Determine the (X, Y) coordinate at the center of the cell enclosing the given text.  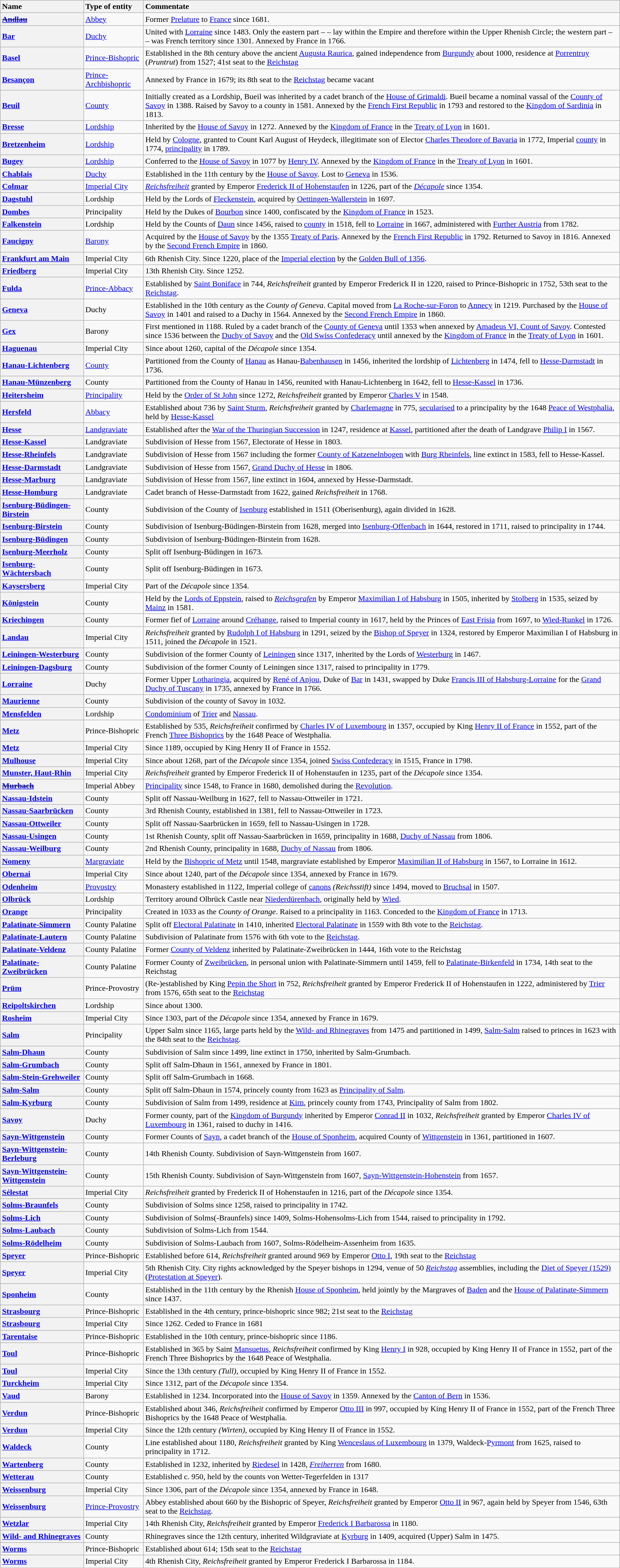
Nassau-Idstein (42, 798)
Territory around Olbrück Castle near Niederdürenbach, originally held by Wied. (382, 899)
Dagstuhl (42, 199)
Subdivision of Solms-Lich from 1544. (382, 1230)
Monastery established in 1122, Imperial college of canons (Reichsstift) since 1494, moved to Bruchsal in 1507. (382, 886)
Abbacy (113, 412)
Provostry (113, 886)
Established c. 950, held by the counts von Wetter-Tegerfelden in 1317 (382, 1477)
Former County of Zweibrücken, in personal union with Palatinate-Simmern until 1459, fell to Palatinate-Birkenfeld in 1734, 14th seat to the Reichstag (382, 967)
Since 1306, part of the Décapole since 1354, annexed by France in 1648. (382, 1489)
Split off Nassau-Weilburg in 1627, fell to Nassau-Ottweiler in 1721. (382, 798)
Created in 1033 as the County of Orange. Raised to a principality in 1163. Conceded to the Kingdom of France in 1713. (382, 912)
Palatinate-Zweibrücken (42, 967)
Type of entity (113, 7)
Since the 13th century (Tull), occupied by King Henry II of France in 1552. (382, 1371)
Reichsfreiheit granted by Emperor Frederick II of Hohenstaufen in 1226, part of the Décapole since 1354. (382, 186)
Haguenau (42, 348)
Split off Salm-Dhaun in 1561, annexed by France in 1801. (382, 1065)
Held by the Order of St John since 1272, Reichsfreiheit granted by Emperor Charles V in 1548. (382, 395)
Established about 614; 15th seat to the Reichstag (382, 1549)
Isenburg-Wächtersbach (42, 569)
Inherited by the House of Savoy in 1272. Annexed by the Kingdom of France in the Treaty of Lyon in 1601. (382, 127)
Bar (42, 36)
Cadet branch of Hesse-Darmstadt from 1622, gained Reichsfreiheit in 1768. (382, 492)
Orange (42, 912)
Since 1262. Ceded to France in 1681 (382, 1324)
Salm (42, 1035)
Falkenstein (42, 224)
Established in the 4th century, prince-bishopric since 982; 21st seat to the Reichstag (382, 1311)
Mensfelden (42, 713)
Part of the Décapole since 1354. (382, 586)
Munster, Haut-Rhin (42, 773)
Sponheim (42, 1294)
Bugey (42, 161)
Former Prelature to France since 1681. (382, 19)
Beuil (42, 105)
Salm-Stein-Grehweiler (42, 1077)
Friedberg (42, 271)
Rosheim (42, 1018)
2nd Rhenish County, principality in 1688, Duchy of Nassau from 1806. (382, 849)
Hesse-Rheinfels (42, 454)
Reichsfreiheit granted by Emperor Frederick II of Hohenstaufen in 1235, part of the Décapole since 1354. (382, 773)
Name (42, 7)
Chablais (42, 174)
Palatinate-Simmern (42, 924)
Tarentaise (42, 1336)
Prince-Abbacy (113, 288)
Since about 1300. (382, 1005)
Odenheim (42, 886)
Subdivision of Solms-Laubach from 1607, Solms-Rödelheim-Assenheim from 1635. (382, 1243)
Wartenberg (42, 1464)
Lorraine (42, 684)
Established in 1234. Incorporated into the House of Savoy in 1359. Annexed by the Canton of Bern in 1536. (382, 1396)
Split off Salm-Dhaun in 1574, princely county from 1623 as Principality of Salm. (382, 1090)
Subdivision of Isenburg-Büdingen-Birstein from 1628. (382, 539)
Imperial Abbey (113, 786)
Subdivision of Hesse from 1567, Grand Duchy of Hesse in 1806. (382, 467)
Mulhouse (42, 760)
Since 1189, occupied by King Henry II of France in 1552. (382, 748)
Isenburg-Büdingen (42, 539)
Partitioned from the County of Hanau as Hanau-Babenhausen in 1456, inherited the lordship of Lichtenberg in 1474, fell to Hesse-Darmstadt in 1736. (382, 365)
Conferred to the House of Savoy in 1077 by Henry IV. Annexed by the Kingdom of France in the Treaty of Lyon in 1601. (382, 161)
Subdivision of the former County of Leiningen since 1317, inherited by the Lords of Westerburg in 1467. (382, 654)
Turckheim (42, 1383)
Reipoltskirchen (42, 1005)
3rd Rhenish County, established in 1381, fell to Nassau-Ottweiler in 1723. (382, 811)
Rhinegraves since the 12th century, inherited Wildgraviate at Kyrburg in 1409, acquired (Upper) Salm in 1475. (382, 1536)
Wetzlar (42, 1524)
Salm-Kyrburg (42, 1102)
Former County of Veldenz inherited by Palatinate-Zweibrücken in 1444, 16th vote to the Reichstag (382, 950)
Since 1312, part of the Décapole since 1354. (382, 1383)
Hesse-Marburg (42, 480)
Salm-Grumbach (42, 1065)
Abbey (113, 19)
Subdivision of Salm from 1499, residence at Kirn, princely county from 1743, Principality of Salm from 1802. (382, 1102)
Nassau-Usingen (42, 836)
Gex (42, 331)
4th Rhenish City, Reichsfreiheit granted by Emperor Frederick I Barbarossa in 1184. (382, 1561)
Nassau-Ottweiler (42, 823)
Established in 1232, inherited by Riedesel in 1428, Freiherren from 1680. (382, 1464)
Former Counts of Sayn, a cadet branch of the House of Sponheim, acquired County of Wittgenstein in 1361, partitioned in 1607. (382, 1137)
Hersfeld (42, 412)
Geneva (42, 309)
Isenburg-Meerholz (42, 552)
Basel (42, 58)
Isenburg-Büdingen-Birstein (42, 510)
Split off Electoral Palatinate in 1410, inherited Electoral Palatinate in 1559 with 8th vote to the Reichstag. (382, 924)
Besançon (42, 80)
Subdivision of Solms(-Braunfels) since 1409, Solms-Hohensolms-Lich from 1544, raised to principality in 1792. (382, 1218)
Established before 614, Reichsfreiheit granted around 969 by Emperor Otto I, 19th seat to the Reichstag (382, 1256)
Kaysersberg (42, 586)
13th Rhenish City. Since 1252. (382, 271)
Since about 1268, part of the Décapole since 1354, joined Swiss Confederacy in 1515, France in 1798. (382, 760)
Wetterau (42, 1477)
Bretzenheim (42, 144)
Condominium of Trier and Nassau. (382, 713)
Former fief of Lorraine around Créhange, raised to Imperial county in 1617, held by the Princes of East Frisia from 1697, to Wied-Runkel in 1726. (382, 620)
Solms-Braunfels (42, 1205)
Wild- and Rhinegraves (42, 1536)
Obernai (42, 874)
Held by the Bishopric of Metz until 1548, margraviate established by Emperor Maximilian II of Habsburg in 1567, to Lorraine in 1612. (382, 861)
Maurienne (42, 701)
Hesse (42, 429)
Nassau-Weilburg (42, 849)
Subdivision of Salm since 1499, line extinct in 1750, inherited by Salm-Grumbach. (382, 1052)
Subdivision of the County of Isenburg established in 1511 (Oberisenburg), again divided in 1628. (382, 510)
Since the 12th century (Wirten), occupied by King Henry II of France in 1552. (382, 1430)
Nassau-Saarbrücken (42, 811)
Split off Salm-Grumbach in 1668. (382, 1077)
Savoy (42, 1119)
Bresse (42, 127)
Dombes (42, 212)
Established after the War of the Thuringian Succession in 1247, residence at Kassel, partitioned after the death of Landgrave Philip I in 1567. (382, 429)
Held by the Lords of Fleckenstein, acquired by Oettingen-Wallerstein in 1697. (382, 199)
Heitersheim (42, 395)
Salm-Salm (42, 1090)
Solms-Rödelheim (42, 1243)
Königstein (42, 603)
Prince-Archbishopric (113, 80)
Hesse-Homburg (42, 492)
Subdivision of the county of Savoy in 1032. (382, 701)
Sayn-Wittgenstein (42, 1137)
Olbrück (42, 899)
15th Rhenish County. Subdivision of Sayn-Wittgenstein from 1607, Sayn-Wittgenstein-Hohenstein from 1657. (382, 1175)
14th Rhenish City, Reichsfreiheit granted by Emperor Frederick I Barbarossa in 1180. (382, 1524)
Leiningen-Dagsburg (42, 667)
Leiningen-Westerburg (42, 654)
Split off Nassau-Saarbrücken in 1659, fell to Nassau-Usingen in 1728. (382, 823)
Waldeck (42, 1447)
Established in the 10th century, prince-bishopric since 1186. (382, 1336)
14th Rhenish County. Subdivision of Sayn-Wittgenstein from 1607. (382, 1154)
Hesse-Kassel (42, 442)
Principality since 1548, to France in 1680, demolished during the Revolution. (382, 786)
Sélestat (42, 1193)
Fulda (42, 288)
Margraviate (113, 861)
Landau (42, 637)
Sayn-Wittgenstein-Berleburg (42, 1154)
Subdivision of Solms since 1258, raised to principality in 1742. (382, 1205)
Sayn-Wittgenstein-Wittgenstein (42, 1175)
Since about 1260, capital of the Décapole since 1354. (382, 348)
Hanau-Lichtenberg (42, 365)
Established in the 11th century by the House of Savoy. Lost to Geneva in 1536. (382, 174)
Isenburg-Birstein (42, 527)
Subdivision of Isenburg-Büdingen-Birstein from 1628, merged into Isenburg-Offenbach in 1644, restored in 1711, raised to principality in 1744. (382, 527)
Palatinate-Lautern (42, 937)
Subdivision of the former County of Leiningen since 1317, raised to principality in 1779. (382, 667)
Annexed by France in 1679; its 8th seat to the Reichstag became vacant (382, 80)
Solms-Lich (42, 1218)
Hesse-Darmstadt (42, 467)
Prüm (42, 988)
Subdivision of Hesse from 1567, Electorate of Hesse in 1803. (382, 442)
Partitioned from the County of Hanau in 1456, reunited with Hanau-Lichtenberg in 1642, fell to Hesse-Kassel in 1736. (382, 382)
Solms-Laubach (42, 1230)
Palatinate-Veldenz (42, 950)
Held by the Counts of Daun since 1456, raised to county in 1518, fell to Lorraine in 1667, administered with Further Austria from 1782. (382, 224)
Salm-Dhaun (42, 1052)
Frankfurt am Main (42, 258)
Subdivision of Hesse from 1567 including the former County of Katzenelnbogen with Burg Rheinfels, line extinct in 1583, fell to Hesse-Kassel. (382, 454)
Commentate (382, 7)
Reichsfreiheit granted by Frederick II of Hohenstaufen in 1216, part of the Décapole since 1354. (382, 1193)
Held by the Dukes of Bourbon since 1400, confiscated by the Kingdom of France in 1523. (382, 212)
Nomeny (42, 861)
Murbach (42, 786)
Subdivision of Hesse from 1567, line extinct in 1604, annexed by Hesse-Darmstadt. (382, 480)
Colmar (42, 186)
Since 1303, part of the Décapole since 1354, annexed by France in 1679. (382, 1018)
Since about 1240, part of the Décapole since 1354, annexed by France in 1679. (382, 874)
Andlau (42, 19)
6th Rhenish City. Since 1220, place of the Imperial election by the Golden Bull of 1356. (382, 258)
Subdivision of Palatinate from 1576 with 6th vote to the Reichstag. (382, 937)
1st Rhenish County, split off Nassau-Saarbrücken in 1659, principality in 1688, Duchy of Nassau from 1806. (382, 836)
Vaud (42, 1396)
Faucigny (42, 241)
Kriechingen (42, 620)
Hanau-Münzenberg (42, 382)
